Extract the [x, y] coordinate from the center of the cell holding the provided text.  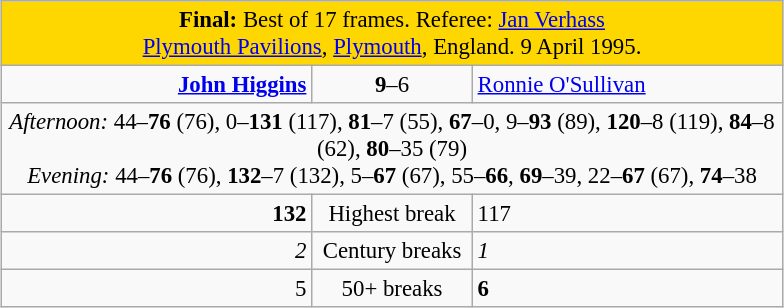
1 [628, 251]
6 [628, 289]
117 [628, 214]
50+ breaks [392, 289]
5 [156, 289]
Ronnie O'Sullivan [628, 85]
Highest break [392, 214]
2 [156, 251]
Final: Best of 17 frames. Referee: Jan Verhass Plymouth Pavilions, Plymouth, England. 9 April 1995. [392, 34]
Century breaks [392, 251]
132 [156, 214]
9–6 [392, 85]
John Higgins [156, 85]
